Capture the cell that displays the provided text and extract its (X, Y) central coordinate. 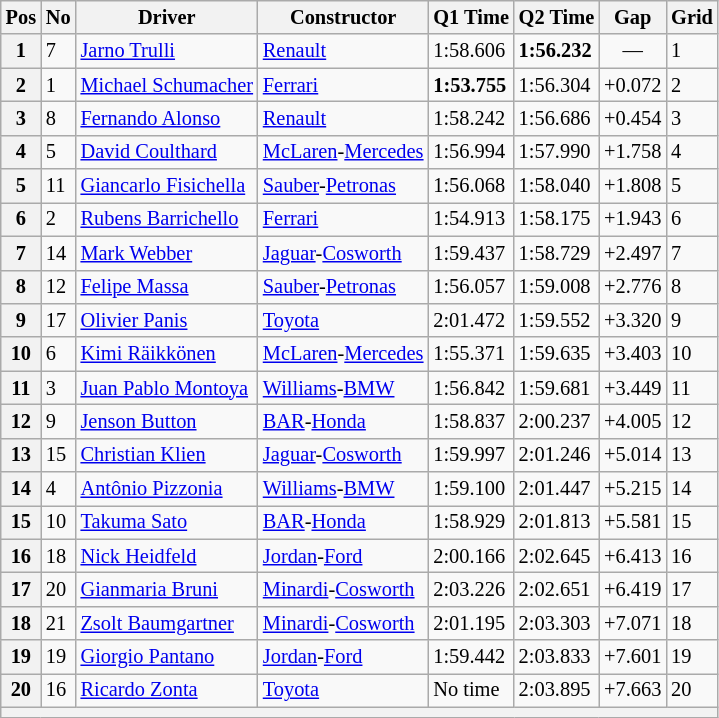
Felipe Massa (167, 287)
Driver (167, 17)
Christian Klien (167, 455)
1:59.437 (470, 253)
Grid (692, 17)
1:56.686 (556, 118)
+6.419 (632, 589)
+7.601 (632, 657)
1:58.929 (470, 522)
Michael Schumacher (167, 85)
Kimi Räikkönen (167, 354)
+3.403 (632, 354)
1:55.371 (470, 354)
David Coulthard (167, 152)
Jenson Button (167, 421)
+0.454 (632, 118)
1:54.913 (470, 219)
+0.072 (632, 85)
+7.663 (632, 690)
Takuma Sato (167, 522)
No time (470, 690)
No (58, 17)
Jarno Trulli (167, 51)
2:03.226 (470, 589)
1:58.175 (556, 219)
+7.071 (632, 623)
— (632, 51)
2:01.246 (556, 455)
+5.014 (632, 455)
1:58.606 (470, 51)
1:59.552 (556, 320)
+2.776 (632, 287)
Ricardo Zonta (167, 690)
1:53.755 (470, 85)
Antônio Pizzonia (167, 489)
1:57.990 (556, 152)
1:58.837 (470, 421)
1:59.100 (470, 489)
2:02.645 (556, 556)
Constructor (343, 17)
Zsolt Baumgartner (167, 623)
21 (58, 623)
2:03.303 (556, 623)
2:01.195 (470, 623)
2:01.447 (556, 489)
1:56.232 (556, 51)
Olivier Panis (167, 320)
Gap (632, 17)
1:58.242 (470, 118)
2:00.166 (470, 556)
1:59.008 (556, 287)
2:01.472 (470, 320)
2:01.813 (556, 522)
+1.943 (632, 219)
+3.449 (632, 388)
1:56.304 (556, 85)
Fernando Alonso (167, 118)
1:56.057 (470, 287)
Rubens Barrichello (167, 219)
1:58.729 (556, 253)
Nick Heidfeld (167, 556)
Pos (21, 17)
+2.497 (632, 253)
1:59.997 (470, 455)
+5.215 (632, 489)
+4.005 (632, 421)
+1.808 (632, 186)
+1.758 (632, 152)
Q1 Time (470, 17)
1:59.442 (470, 657)
Juan Pablo Montoya (167, 388)
1:58.040 (556, 186)
2:03.833 (556, 657)
1:59.681 (556, 388)
2:03.895 (556, 690)
Giancarlo Fisichella (167, 186)
1:56.994 (470, 152)
+6.413 (632, 556)
+3.320 (632, 320)
2:02.651 (556, 589)
Giorgio Pantano (167, 657)
2:00.237 (556, 421)
1:56.068 (470, 186)
1:59.635 (556, 354)
Q2 Time (556, 17)
Gianmaria Bruni (167, 589)
Mark Webber (167, 253)
+5.581 (632, 522)
1:56.842 (470, 388)
